Identify which cell holds the provided text, then report its [x, y] central coordinate. 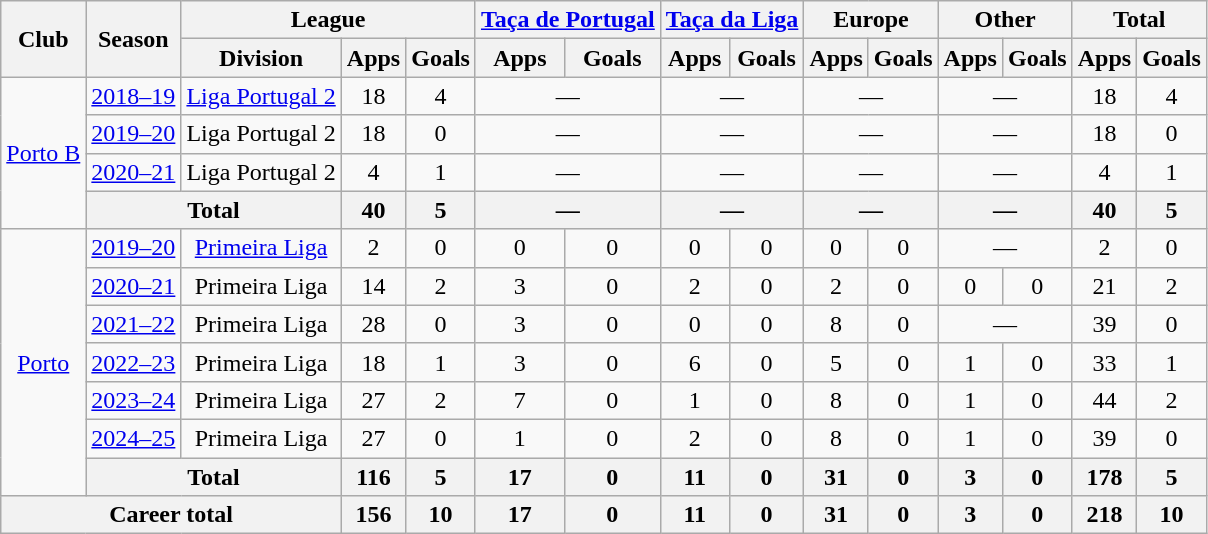
156 [373, 515]
2022–23 [134, 362]
116 [373, 477]
218 [1104, 515]
Division [261, 58]
Taça da Liga [732, 20]
2018–19 [134, 96]
Other [1005, 20]
33 [1104, 362]
2021–22 [134, 324]
6 [694, 362]
Europe [871, 20]
Taça de Portugal [568, 20]
Porto [44, 362]
7 [520, 400]
14 [373, 286]
21 [1104, 286]
44 [1104, 400]
League [328, 20]
Porto B [44, 153]
178 [1104, 477]
2023–24 [134, 400]
Club [44, 39]
28 [373, 324]
Season [134, 39]
2024–25 [134, 438]
Career total [172, 515]
